Locate the cell with the specified text and output its [x, y] center coordinate. 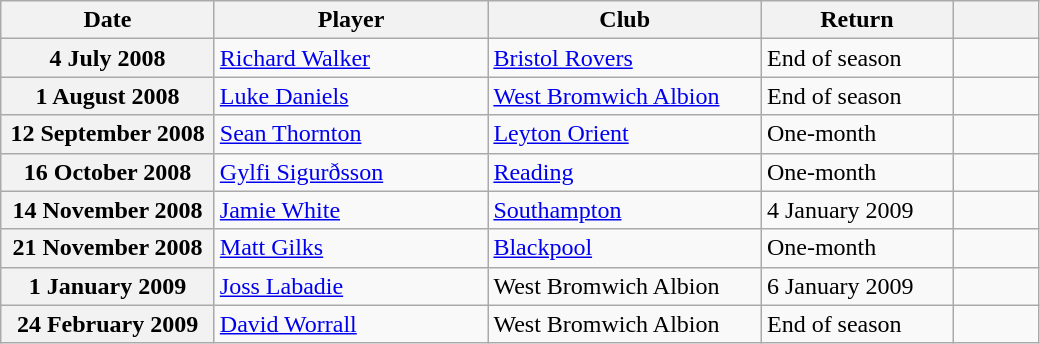
Gylfi Sigurðsson [351, 172]
Date [108, 20]
Richard Walker [351, 58]
14 November 2008 [108, 210]
1 August 2008 [108, 96]
Joss Labadie [351, 286]
Jamie White [351, 210]
Blackpool [625, 248]
4 July 2008 [108, 58]
12 September 2008 [108, 134]
Luke Daniels [351, 96]
Return [856, 20]
Southampton [625, 210]
21 November 2008 [108, 248]
1 January 2009 [108, 286]
Bristol Rovers [625, 58]
4 January 2009 [856, 210]
6 January 2009 [856, 286]
Reading [625, 172]
Matt Gilks [351, 248]
24 February 2009 [108, 324]
Leyton Orient [625, 134]
16 October 2008 [108, 172]
Club [625, 20]
Player [351, 20]
Sean Thornton [351, 134]
David Worrall [351, 324]
